Scan for the cell matching the given text and deliver its [X, Y] coordinate at center. 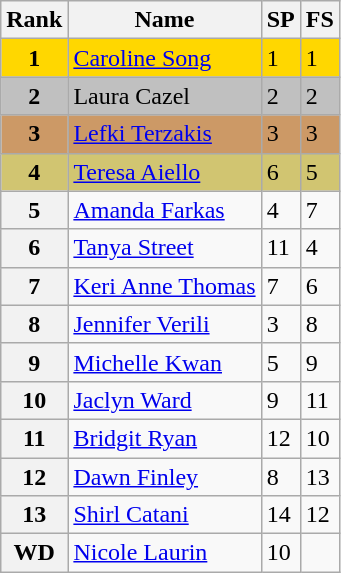
Bridgit Ryan [164, 438]
Name [164, 20]
Lefki Terzakis [164, 134]
Shirl Catani [164, 515]
Jaclyn Ward [164, 400]
Teresa Aiello [164, 172]
Tanya Street [164, 248]
WD [34, 553]
Rank [34, 20]
Dawn Finley [164, 477]
Laura Cazel [164, 96]
14 [280, 515]
Keri Anne Thomas [164, 286]
Caroline Song [164, 58]
Nicole Laurin [164, 553]
SP [280, 20]
Jennifer Verili [164, 324]
Michelle Kwan [164, 362]
FS [320, 20]
Amanda Farkas [164, 210]
